Locate the cell with the specified text and output its [X, Y] center coordinate. 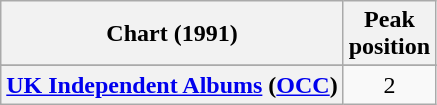
UK Independent Albums (OCC) [172, 85]
Chart (1991) [172, 34]
Peakposition [389, 34]
2 [389, 85]
